Return [X, Y] of the center of cell containing provided text 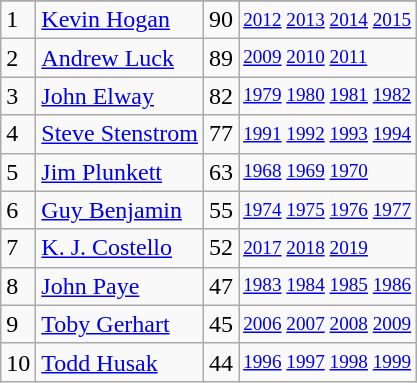
1968 1969 1970 [328, 172]
Steve Stenstrom [120, 134]
1979 1980 1981 1982 [328, 96]
10 [18, 362]
1974 1975 1976 1977 [328, 210]
2006 2007 2008 2009 [328, 324]
55 [222, 210]
3 [18, 96]
7 [18, 248]
Toby Gerhart [120, 324]
2009 2010 2011 [328, 58]
45 [222, 324]
47 [222, 286]
90 [222, 20]
5 [18, 172]
52 [222, 248]
6 [18, 210]
John Elway [120, 96]
Guy Benjamin [120, 210]
4 [18, 134]
John Paye [120, 286]
1996 1997 1998 1999 [328, 362]
Todd Husak [120, 362]
Jim Plunkett [120, 172]
82 [222, 96]
1983 1984 1985 1986 [328, 286]
89 [222, 58]
9 [18, 324]
K. J. Costello [120, 248]
77 [222, 134]
Kevin Hogan [120, 20]
2 [18, 58]
63 [222, 172]
2017 2018 2019 [328, 248]
44 [222, 362]
Andrew Luck [120, 58]
1991 1992 1993 1994 [328, 134]
8 [18, 286]
2012 2013 2014 2015 [328, 20]
1 [18, 20]
